Detect which cell encompasses the target text, then output its (X, Y) center coordinate. 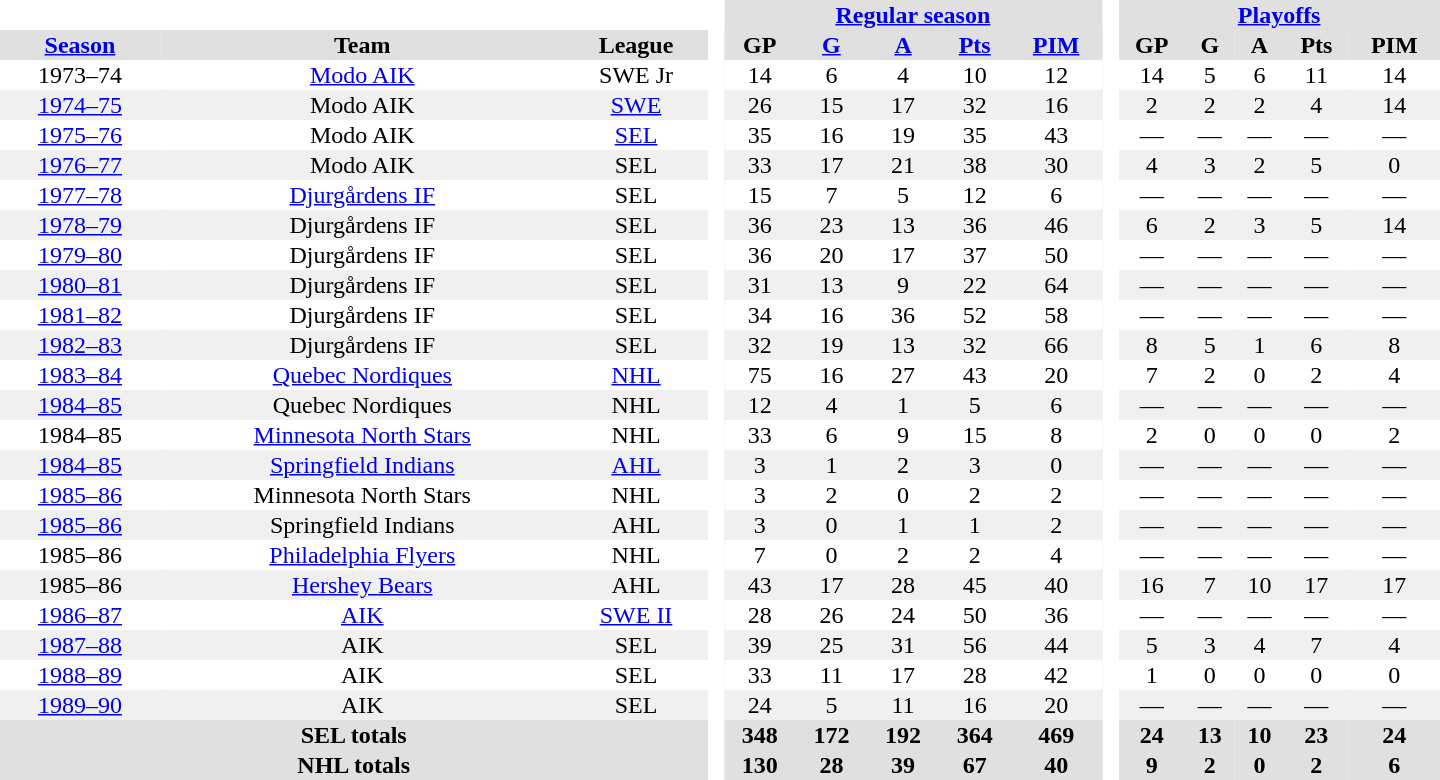
SWE (636, 105)
348 (760, 735)
64 (1056, 285)
1987–88 (80, 645)
38 (975, 165)
58 (1056, 315)
Playoffs (1279, 15)
66 (1056, 345)
1978–79 (80, 225)
172 (832, 735)
30 (1056, 165)
1980–81 (80, 285)
SWE II (636, 615)
1989–90 (80, 705)
44 (1056, 645)
469 (1056, 735)
130 (760, 765)
1974–75 (80, 105)
League (636, 45)
1979–80 (80, 255)
1986–87 (80, 615)
67 (975, 765)
364 (975, 735)
1983–84 (80, 375)
75 (760, 375)
192 (903, 735)
1975–76 (80, 135)
Hershey Bears (362, 585)
1988–89 (80, 675)
22 (975, 285)
1981–82 (80, 315)
34 (760, 315)
1982–83 (80, 345)
37 (975, 255)
42 (1056, 675)
46 (1056, 225)
SEL totals (354, 735)
25 (832, 645)
Philadelphia Flyers (362, 555)
27 (903, 375)
Season (80, 45)
21 (903, 165)
SWE Jr (636, 75)
1976–77 (80, 165)
1977–78 (80, 195)
45 (975, 585)
52 (975, 315)
Team (362, 45)
56 (975, 645)
1973–74 (80, 75)
NHL totals (354, 765)
Regular season (913, 15)
